Capture the cell that displays the provided text and extract its [X, Y] central coordinate. 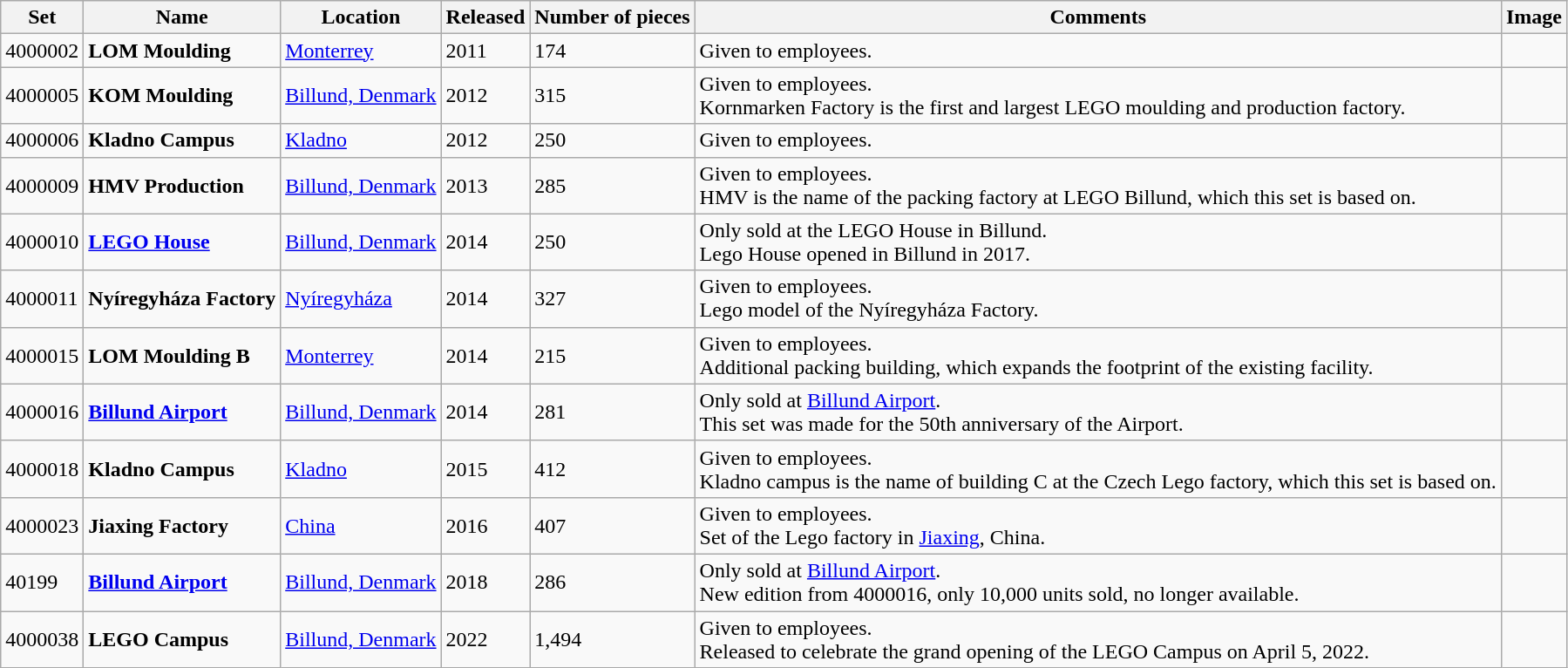
2013 [485, 185]
4000002 [42, 51]
Only sold at Billund Airport.New edition from 4000016, only 10,000 units sold, no longer available. [1098, 583]
4000011 [42, 298]
LEGO Campus [182, 638]
4000016 [42, 412]
4000010 [42, 242]
4000023 [42, 525]
4000009 [42, 185]
4000015 [42, 356]
HMV Production [182, 185]
Nyíregyháza Factory [182, 298]
Given to employees.HMV is the name of the packing factory at LEGO Billund, which this set is based on. [1098, 185]
4000005 [42, 96]
Number of pieces [612, 17]
327 [612, 298]
Given to employees.Additional packing building, which expands the footprint of the existing facility. [1098, 356]
285 [612, 185]
Comments [1098, 17]
281 [612, 412]
Image [1534, 17]
KOM Moulding [182, 96]
LEGO House [182, 242]
Given to employees.Set of the Lego factory in Jiaxing, China. [1098, 525]
40199 [42, 583]
Only sold at the LEGO House in Billund.Lego House opened in Billund in 2017. [1098, 242]
Given to employees.Released to celebrate the grand opening of the LEGO Campus on April 5, 2022. [1098, 638]
2018 [485, 583]
2015 [485, 469]
2016 [485, 525]
Given to employees.Kornmarken Factory is the first and largest LEGO moulding and production factory. [1098, 96]
407 [612, 525]
Nyíregyháza [361, 298]
2011 [485, 51]
Only sold at Billund Airport.This set was made for the 50th anniversary of the Airport. [1098, 412]
Given to employees.Kladno campus is the name of building C at the Czech Lego factory, which this set is based on. [1098, 469]
286 [612, 583]
412 [612, 469]
215 [612, 356]
4000038 [42, 638]
174 [612, 51]
4000006 [42, 140]
Location [361, 17]
Released [485, 17]
1,494 [612, 638]
Set [42, 17]
Jiaxing Factory [182, 525]
2022 [485, 638]
China [361, 525]
LOM Moulding [182, 51]
4000018 [42, 469]
LOM Moulding B [182, 356]
Name [182, 17]
Given to employees.Lego model of the Nyíregyháza Factory. [1098, 298]
315 [612, 96]
